Pinpoint the cell where the given text exists, returning its [X, Y] midpoint coordinate. 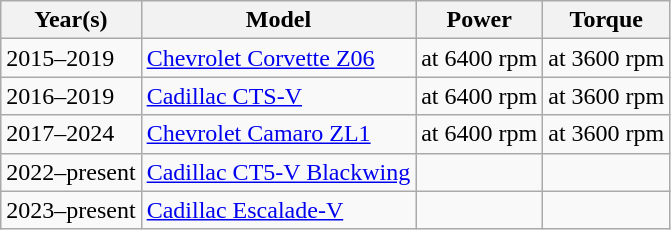
2015–2019 [71, 58]
Torque [606, 20]
2016–2019 [71, 96]
Model [278, 20]
2022–present [71, 172]
Cadillac Escalade-V [278, 210]
2017–2024 [71, 134]
Power [480, 20]
Cadillac CT5-V Blackwing [278, 172]
Year(s) [71, 20]
Chevrolet Camaro ZL1 [278, 134]
Chevrolet Corvette Z06 [278, 58]
2023–present [71, 210]
Cadillac CTS-V [278, 96]
